Output the [x, y] coordinate of the center of the cell containing the given text.  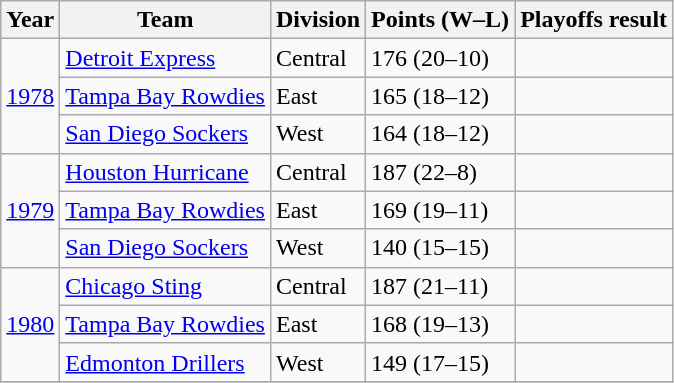
Chicago Sting [166, 286]
Division [318, 20]
164 (18–12) [440, 134]
Edmonton Drillers [166, 362]
1979 [30, 210]
Houston Hurricane [166, 172]
176 (20–10) [440, 58]
1980 [30, 324]
Detroit Express [166, 58]
169 (19–11) [440, 210]
140 (15–15) [440, 248]
Playoffs result [594, 20]
149 (17–15) [440, 362]
165 (18–12) [440, 96]
1978 [30, 96]
187 (22–8) [440, 172]
Team [166, 20]
Year [30, 20]
187 (21–11) [440, 286]
Points (W–L) [440, 20]
168 (19–13) [440, 324]
